Identify which cell holds the provided text, then report its (X, Y) central coordinate. 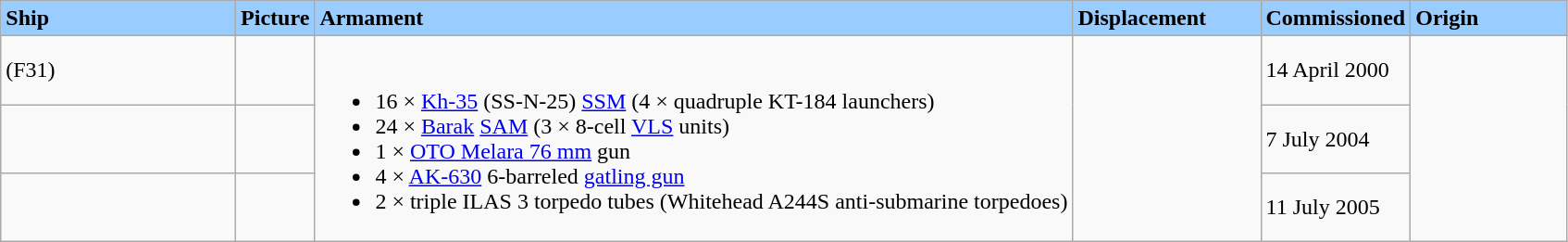
Commissioned (1336, 19)
Armament (694, 19)
Displacement (1166, 19)
11 July 2005 (1336, 207)
7 July 2004 (1336, 138)
(F31) (118, 70)
Ship (118, 19)
14 April 2000 (1336, 70)
Picture (276, 19)
Origin (1488, 19)
